Scan for the cell matching the given text and deliver its (x, y) coordinate at center. 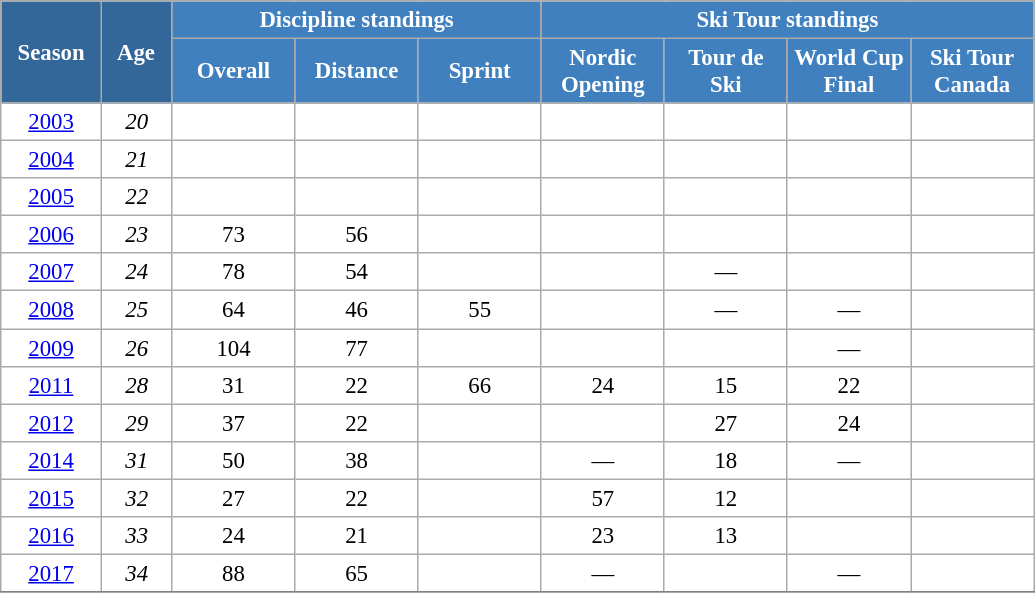
46 (356, 310)
50 (234, 460)
2003 (52, 122)
12 (726, 498)
73 (234, 235)
2004 (52, 160)
2009 (52, 348)
34 (136, 573)
Ski Tour standings (787, 20)
38 (356, 460)
Ski TourCanada (972, 72)
2012 (52, 423)
13 (726, 536)
32 (136, 498)
2016 (52, 536)
65 (356, 573)
Distance (356, 72)
20 (136, 122)
Sprint (480, 72)
15 (726, 385)
Discipline standings (356, 20)
33 (136, 536)
25 (136, 310)
NordicOpening (602, 72)
56 (356, 235)
29 (136, 423)
Age (136, 52)
104 (234, 348)
World CupFinal (848, 72)
Tour deSki (726, 72)
78 (234, 273)
28 (136, 385)
2015 (52, 498)
77 (356, 348)
Season (52, 52)
2007 (52, 273)
Overall (234, 72)
2006 (52, 235)
2005 (52, 197)
2014 (52, 460)
64 (234, 310)
66 (480, 385)
26 (136, 348)
2017 (52, 573)
88 (234, 573)
2008 (52, 310)
37 (234, 423)
57 (602, 498)
18 (726, 460)
2011 (52, 385)
54 (356, 273)
55 (480, 310)
